From the cell containing the given text, extract its center point as [X, Y] coordinate. 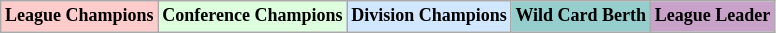
League Champions [80, 16]
Division Champions [429, 16]
Wild Card Berth [580, 16]
League Leader [712, 16]
Conference Champions [252, 16]
